Extract the [X, Y] coordinate from the center of the cell holding the provided text.  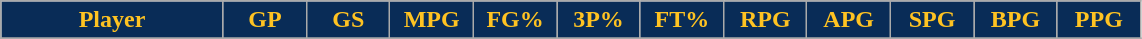
FG% [514, 20]
GS [348, 20]
PPG [1098, 20]
FT% [682, 20]
RPG [766, 20]
GP [264, 20]
Player [112, 20]
APG [848, 20]
3P% [598, 20]
MPG [432, 20]
BPG [1016, 20]
SPG [932, 20]
